Search for the cell housing the specified text and yield its [X, Y] center coordinate. 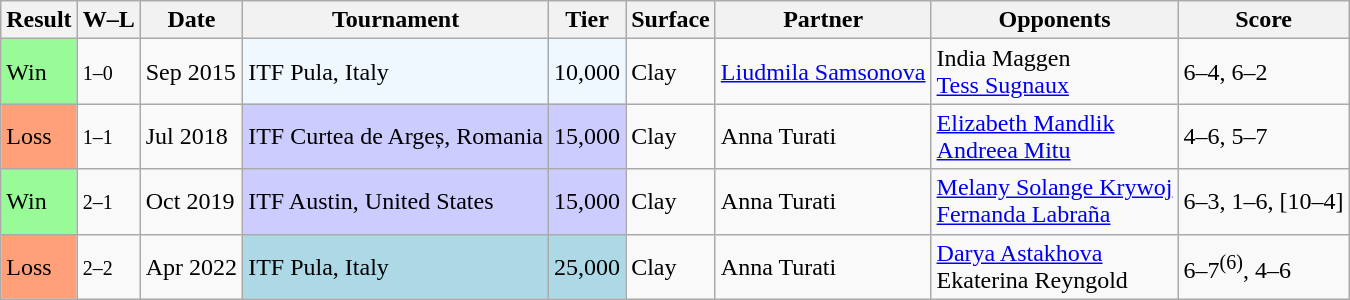
Tier [588, 20]
1–0 [108, 72]
2–2 [108, 266]
Apr 2022 [191, 266]
India Maggen Tess Sugnaux [1054, 72]
10,000 [588, 72]
Score [1264, 20]
25,000 [588, 266]
Melany Solange Krywoj Fernanda Labraña [1054, 202]
W–L [108, 20]
6–4, 6–2 [1264, 72]
Opponents [1054, 20]
Date [191, 20]
Tournament [396, 20]
2–1 [108, 202]
Surface [671, 20]
Partner [823, 20]
6–7(6), 4–6 [1264, 266]
1–1 [108, 136]
4–6, 5–7 [1264, 136]
Sep 2015 [191, 72]
Elizabeth Mandlik Andreea Mitu [1054, 136]
ITF Curtea de Argeș, Romania [396, 136]
Result [39, 20]
Liudmila Samsonova [823, 72]
Oct 2019 [191, 202]
Jul 2018 [191, 136]
6–3, 1–6, [10–4] [1264, 202]
Darya Astakhova Ekaterina Reyngold [1054, 266]
ITF Austin, United States [396, 202]
